Find where the given text appears and provide that cell's center as (X, Y) coordinate. 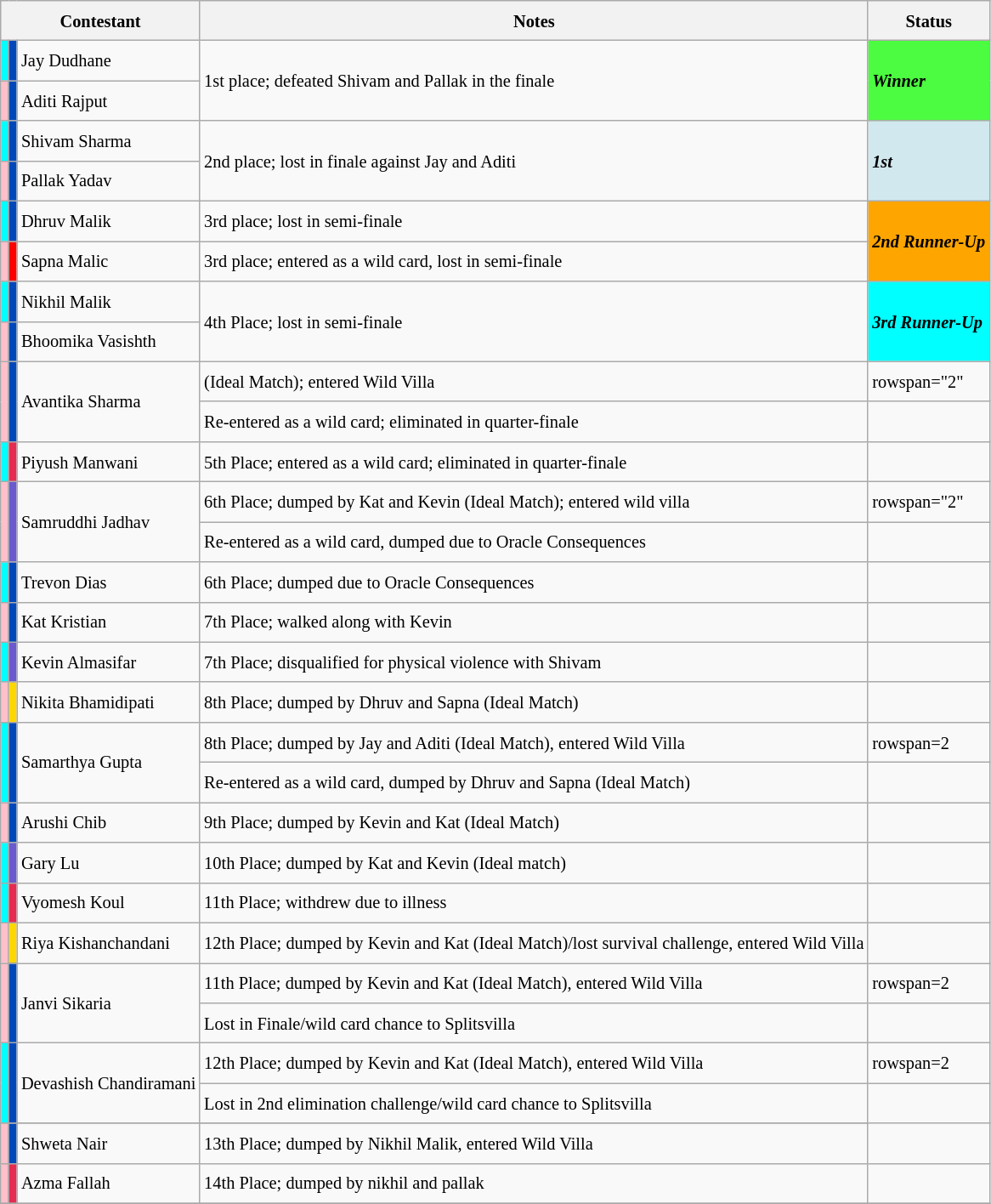
Devashish Chandiramani (109, 1082)
Shweta Nair (109, 1143)
12th Place; dumped by Kevin and Kat (Ideal Match)/lost survival challenge, entered Wild Villa (534, 942)
Avantika Sharma (109, 401)
Lost in Finale/wild card chance to Splitsvilla (534, 1022)
6th Place; dumped due to Oracle Consequences (534, 582)
4th Place; lost in semi-finale (534, 321)
Trevon Dias (109, 582)
1st place; defeated Shivam and Pallak in the finale (534, 81)
3rd place; lost in semi-finale (534, 221)
Azma Fallah (109, 1184)
Bhoomika Vasishth (109, 342)
Nikita Bhamidipati (109, 702)
Re-entered as a wild card, dumped due to Oracle Consequences (534, 541)
Sapna Malic (109, 260)
7th Place; disqualified for physical violence with Shivam (534, 662)
Gary Lu (109, 862)
1st (928, 161)
8th Place; dumped by Jay and Aditi (Ideal Match), entered Wild Villa (534, 741)
Riya Kishanchandani (109, 942)
11th Place; dumped by Kevin and Kat (Ideal Match), entered Wild Villa (534, 983)
Arushi Chib (109, 821)
14th Place; dumped by nikhil and pallak (534, 1184)
Piyush Manwani (109, 461)
Jay Dudhane (109, 61)
Aditi Rajput (109, 100)
Re-entered as a wild card; eliminated in quarter-finale (534, 422)
Status (928, 20)
Pallak Yadav (109, 180)
8th Place; dumped by Dhruv and Sapna (Ideal Match) (534, 702)
11th Place; withdrew due to illness (534, 903)
Contestant (100, 20)
9th Place; dumped by Kevin and Kat (Ideal Match) (534, 821)
Nikhil Malik (109, 301)
Samarthya Gupta (109, 762)
3rd Runner-Up (928, 321)
Lost in 2nd elimination challenge/wild card chance to Splitsvilla (534, 1104)
2nd Runner-Up (928, 241)
10th Place; dumped by Kat and Kevin (Ideal match) (534, 862)
Janvi Sikaria (109, 1002)
13th Place; dumped by Nikhil Malik, entered Wild Villa (534, 1143)
5th Place; entered as a wild card; eliminated in quarter-finale (534, 461)
Kat Kristian (109, 622)
3rd place; entered as a wild card, lost in semi-finale (534, 260)
Samruddhi Jadhav (109, 521)
Vyomesh Koul (109, 903)
7th Place; walked along with Kevin (534, 622)
Dhruv Malik (109, 221)
6th Place; dumped by Kat and Kevin (Ideal Match); entered wild villa (534, 502)
Re-entered as a wild card, dumped by Dhruv and Sapna (Ideal Match) (534, 782)
(Ideal Match); entered Wild Villa (534, 381)
Notes (534, 20)
Winner (928, 81)
Shivam Sharma (109, 141)
12th Place; dumped by Kevin and Kat (Ideal Match), entered Wild Villa (534, 1063)
2nd place; lost in finale against Jay and Aditi (534, 161)
Kevin Almasifar (109, 662)
